Return the (X, Y) coordinate for the center point of the cell that contains the specified text.  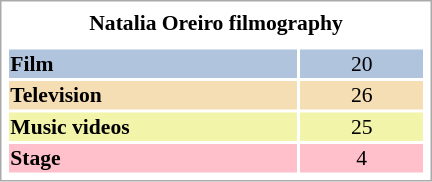
Film (153, 63)
Television (153, 95)
4 (362, 158)
Music videos (153, 126)
Natalia Oreiro filmography (216, 23)
20 (362, 63)
26 (362, 95)
25 (362, 126)
Stage (153, 158)
